Return the (X, Y) coordinate for the center point of the cell that contains the specified text.  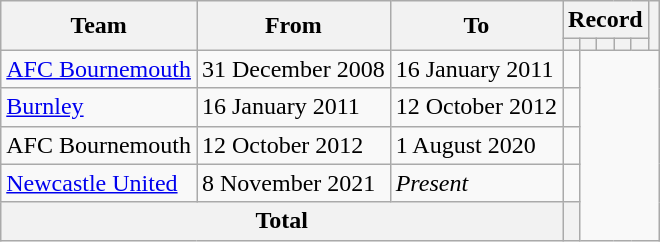
To (476, 26)
Team (99, 26)
From (293, 26)
Present (476, 183)
Burnley (99, 107)
8 November 2021 (293, 183)
1 August 2020 (476, 145)
31 December 2008 (293, 69)
Record (606, 20)
Newcastle United (99, 183)
Total (282, 221)
